Scan for the cell matching the given text and deliver its (x, y) coordinate at center. 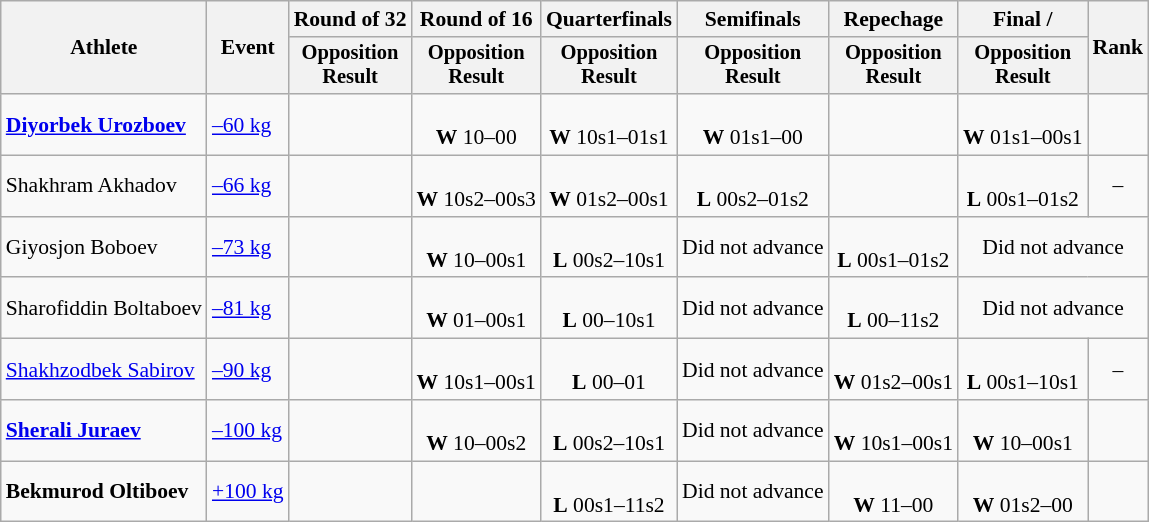
L 00s1–11s2 (609, 492)
Diyorbek Urozboev (104, 124)
Giyosjon Boboev (104, 248)
–100 kg (248, 430)
L 00s1–10s1 (1022, 370)
–73 kg (248, 248)
+100 kg (248, 492)
Round of 16 (476, 19)
–60 kg (248, 124)
Shakhzodbek Sabirov (104, 370)
Bekmurod Oltiboev (104, 492)
W 01s1–00s1 (1022, 124)
W 10s2–00s3 (476, 186)
Quarterfinals (609, 19)
–66 kg (248, 186)
–81 kg (248, 308)
Shakhram Akhadov (104, 186)
L 00–10s1 (609, 308)
Final / (1022, 19)
W 01s2–00 (1022, 492)
L 00–01 (609, 370)
L 00s2–01s2 (753, 186)
W 10–00 (476, 124)
Semifinals (753, 19)
Sherali Juraev (104, 430)
Sharofiddin Boltaboev (104, 308)
W 10s1–01s1 (609, 124)
W 01s1–00 (753, 124)
W 10–00s2 (476, 430)
Repechage (894, 19)
Athlete (104, 48)
W 01–00s1 (476, 308)
W 11–00 (894, 492)
–90 kg (248, 370)
L 00–11s2 (894, 308)
Rank (1118, 48)
Event (248, 48)
Round of 32 (350, 19)
